Find where the given text appears and provide that cell's center as [x, y] coordinate. 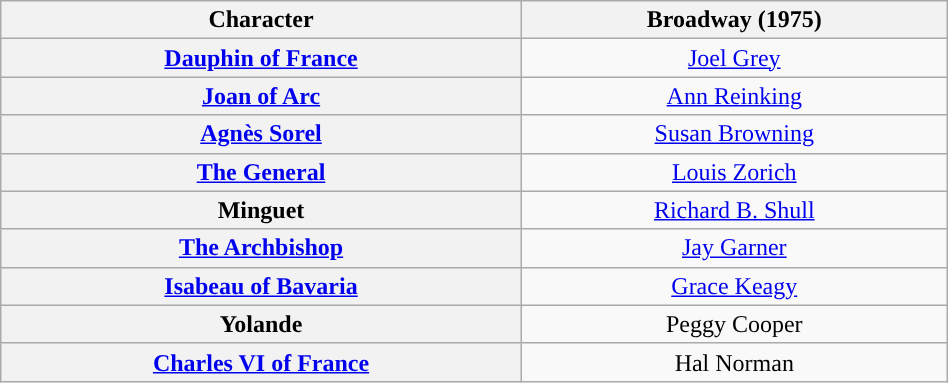
Susan Browning [734, 134]
Ann Reinking [734, 96]
Jay Garner [734, 248]
Minguet [262, 210]
Broadway (1975) [734, 20]
Dauphin of France [262, 58]
Charles VI of France [262, 362]
Grace Keagy [734, 286]
Joan of Arc [262, 96]
Hal Norman [734, 362]
Agnès Sorel [262, 134]
Character [262, 20]
Peggy Cooper [734, 324]
Isabeau of Bavaria [262, 286]
The General [262, 172]
Louis Zorich [734, 172]
Yolande [262, 324]
Joel Grey [734, 58]
The Archbishop [262, 248]
Richard B. Shull [734, 210]
